Determine the [x, y] coordinate at the center of the cell enclosing the given text.  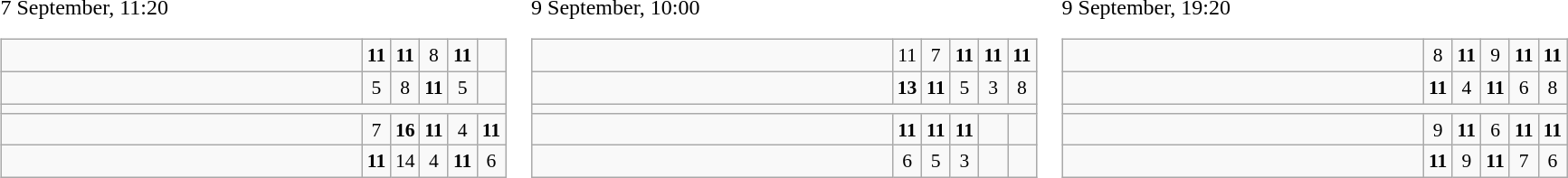
16 [405, 129]
13 [908, 88]
14 [405, 162]
